Extract the (X, Y) coordinate from the center of the cell holding the provided text.  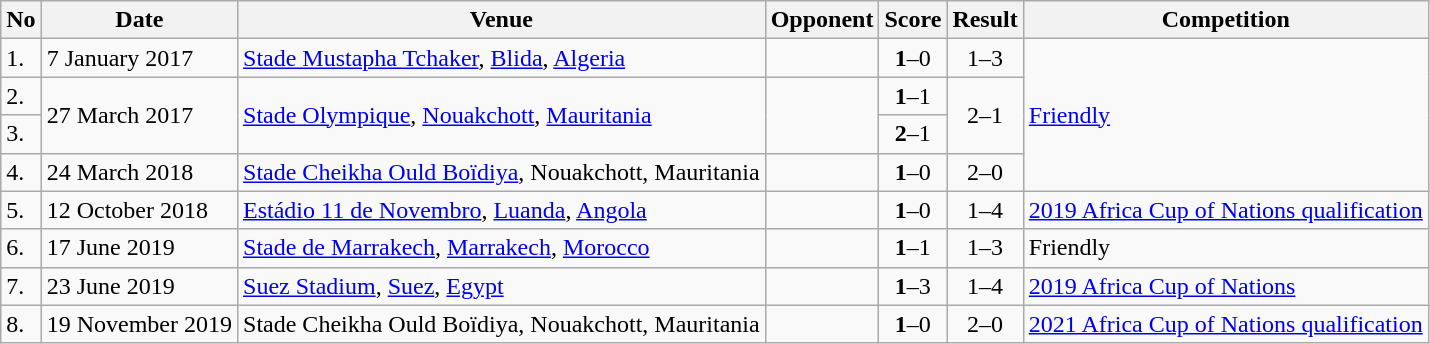
2021 Africa Cup of Nations qualification (1226, 324)
6. (21, 248)
7. (21, 286)
No (21, 20)
19 November 2019 (139, 324)
12 October 2018 (139, 210)
5. (21, 210)
7 January 2017 (139, 58)
Opponent (822, 20)
3. (21, 134)
17 June 2019 (139, 248)
Date (139, 20)
1. (21, 58)
8. (21, 324)
Score (913, 20)
2019 Africa Cup of Nations (1226, 286)
24 March 2018 (139, 172)
2019 Africa Cup of Nations qualification (1226, 210)
Venue (502, 20)
4. (21, 172)
Competition (1226, 20)
Stade de Marrakech, Marrakech, Morocco (502, 248)
Stade Mustapha Tchaker, Blida, Algeria (502, 58)
27 March 2017 (139, 115)
Stade Olympique, Nouakchott, Mauritania (502, 115)
Suez Stadium, Suez, Egypt (502, 286)
23 June 2019 (139, 286)
2. (21, 96)
Result (985, 20)
Estádio 11 de Novembro, Luanda, Angola (502, 210)
